For the text-containing cell, return its midpoint in (x, y) coordinate format. 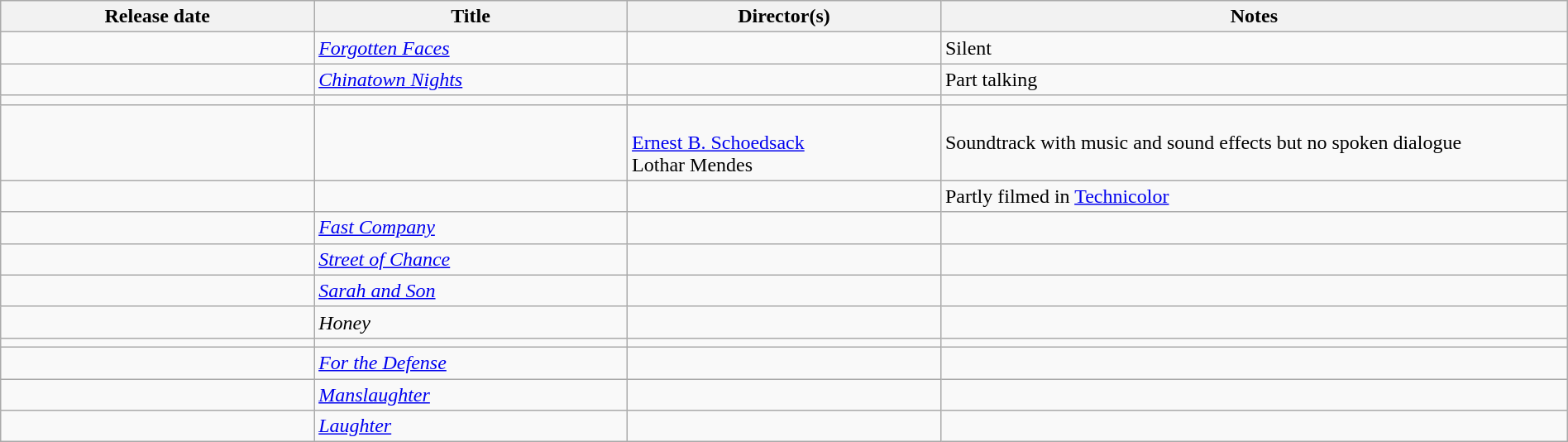
Fast Company (471, 228)
Chinatown Nights (471, 79)
For the Defense (471, 363)
Forgotten Faces (471, 48)
Notes (1254, 17)
Partly filmed in Technicolor (1254, 196)
Director(s) (784, 17)
Laughter (471, 426)
Soundtrack with music and sound effects but no spoken dialogue (1254, 142)
Title (471, 17)
Manslaughter (471, 395)
Release date (157, 17)
Street of Chance (471, 259)
Part talking (1254, 79)
Ernest B. SchoedsackLothar Mendes (784, 142)
Sarah and Son (471, 291)
Silent (1254, 48)
Honey (471, 322)
